For the text-containing cell, return its midpoint in [x, y] coordinate format. 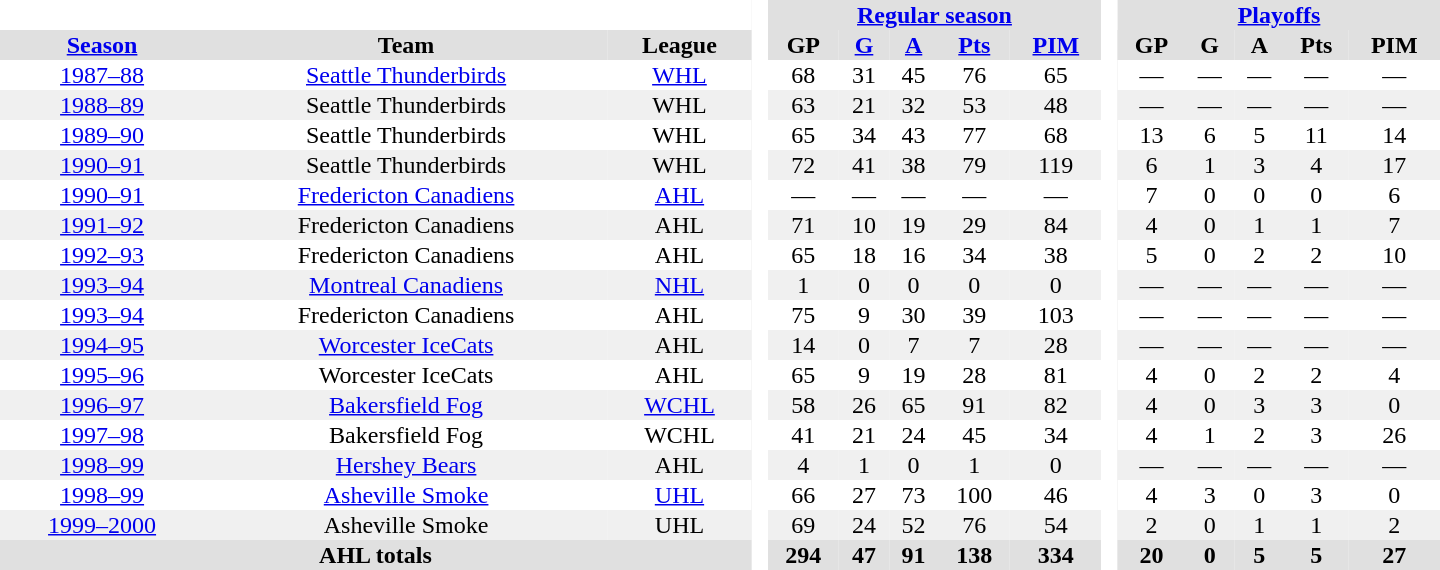
AHL totals [376, 555]
13 [1152, 135]
39 [974, 315]
81 [1056, 375]
32 [914, 105]
53 [974, 105]
16 [914, 255]
54 [1056, 525]
1997–98 [102, 435]
League [680, 45]
1989–90 [102, 135]
1992–93 [102, 255]
43 [914, 135]
66 [803, 495]
Regular season [934, 15]
1999–2000 [102, 525]
48 [1056, 105]
Season [102, 45]
58 [803, 405]
77 [974, 135]
75 [803, 315]
1994–95 [102, 345]
72 [803, 165]
Hershey Bears [406, 465]
18 [864, 255]
52 [914, 525]
63 [803, 105]
73 [914, 495]
31 [864, 75]
1991–92 [102, 225]
1995–96 [102, 375]
69 [803, 525]
82 [1056, 405]
1988–89 [102, 105]
47 [864, 555]
1996–97 [102, 405]
30 [914, 315]
Playoffs [1279, 15]
11 [1316, 135]
Team [406, 45]
334 [1056, 555]
20 [1152, 555]
NHL [680, 285]
138 [974, 555]
Montreal Canadiens [406, 285]
103 [1056, 315]
29 [974, 225]
46 [1056, 495]
100 [974, 495]
71 [803, 225]
119 [1056, 165]
84 [1056, 225]
1987–88 [102, 75]
79 [974, 165]
17 [1394, 165]
294 [803, 555]
